Locate the cell with the specified text and output its (X, Y) center coordinate. 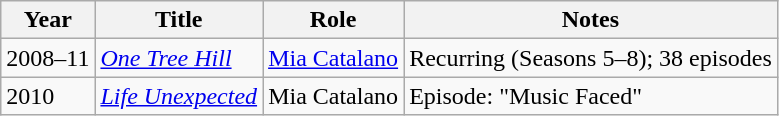
Notes (591, 20)
Title (179, 20)
2008–11 (48, 58)
Episode: "Music Faced" (591, 96)
Year (48, 20)
Life Unexpected (179, 96)
Role (334, 20)
Recurring (Seasons 5–8); 38 episodes (591, 58)
2010 (48, 96)
One Tree Hill (179, 58)
